Scan for the cell matching the given text and deliver its [x, y] coordinate at center. 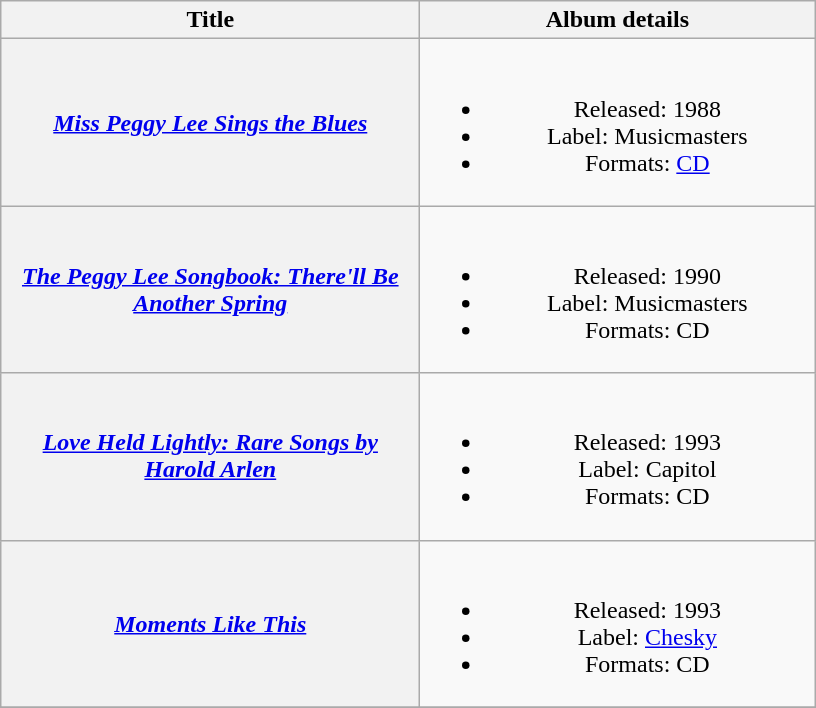
Love Held Lightly: Rare Songs by Harold Arlen [210, 456]
Released: 1988Label: MusicmastersFormats: CD [618, 122]
Released: 1993Label: CapitolFormats: CD [618, 456]
The Peggy Lee Songbook: There'll Be Another Spring [210, 290]
Title [210, 20]
Album details [618, 20]
Miss Peggy Lee Sings the Blues [210, 122]
Released: 1993Label: CheskyFormats: CD [618, 624]
Moments Like This [210, 624]
Released: 1990Label: MusicmastersFormats: CD [618, 290]
